Search for the cell housing the specified text and yield its (x, y) center coordinate. 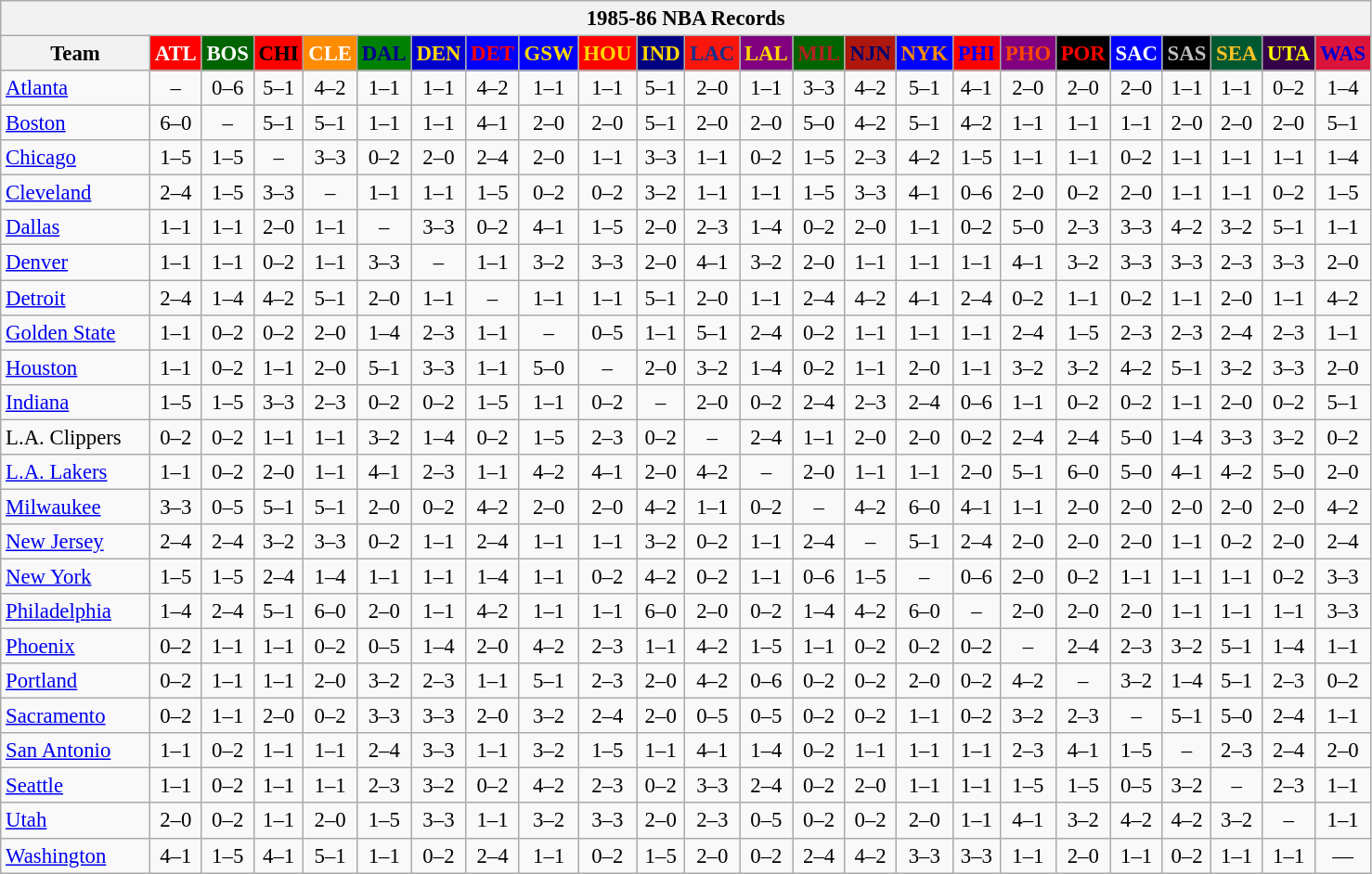
CLE (330, 54)
Boston (76, 123)
MIL (819, 54)
PHO (1028, 54)
Milwaukee (76, 507)
Cleveland (76, 193)
PHI (977, 54)
GSW (549, 54)
POR (1082, 54)
NJN (871, 54)
DEN (438, 54)
LAC (713, 54)
HOU (607, 54)
Seattle (76, 786)
CHI (278, 54)
L.A. Clippers (76, 437)
L.A. Lakers (76, 472)
Philadelphia (76, 611)
Portland (76, 681)
Chicago (76, 158)
Houston (76, 367)
San Antonio (76, 751)
DET (492, 54)
Detroit (76, 298)
ATL (175, 54)
Atlanta (76, 88)
UTA (1288, 54)
New Jersey (76, 542)
LAL (767, 54)
NYK (925, 54)
Sacramento (76, 716)
Golden State (76, 332)
Dallas (76, 227)
Utah (76, 821)
New York (76, 576)
1985-86 NBA Records (686, 19)
WAS (1343, 54)
Denver (76, 263)
SAS (1186, 54)
Washington (76, 855)
SAC (1136, 54)
— (1343, 855)
DAL (384, 54)
SEA (1236, 54)
BOS (227, 54)
Phoenix (76, 647)
IND (661, 54)
Team (76, 54)
Indiana (76, 402)
